Detect which cell encompasses the target text, then output its (x, y) center coordinate. 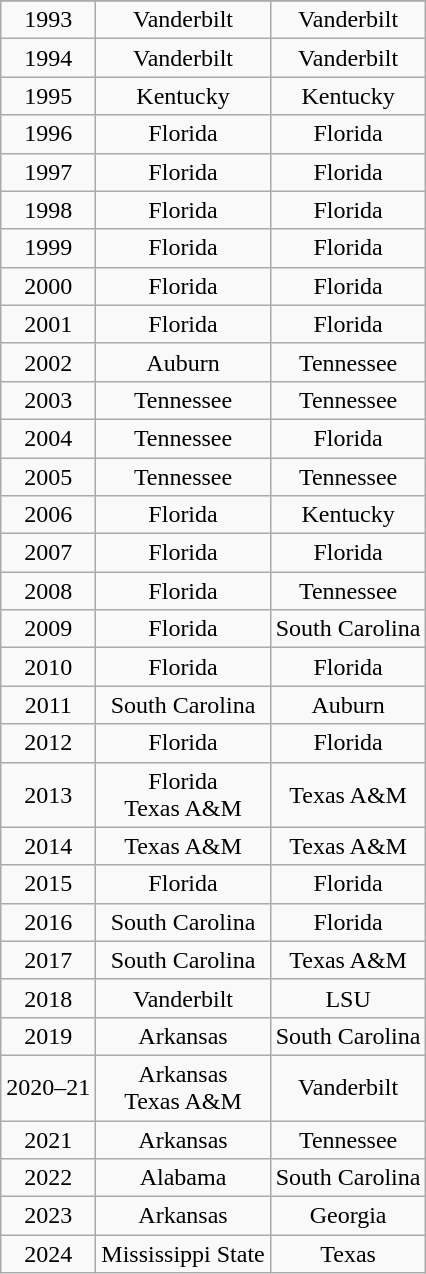
2013 (48, 794)
2021 (48, 1139)
2015 (48, 884)
2004 (48, 438)
Texas (348, 1254)
2010 (48, 667)
2024 (48, 1254)
Georgia (348, 1216)
2008 (48, 591)
2019 (48, 1036)
1993 (48, 20)
LSU (348, 998)
1999 (48, 248)
2014 (48, 846)
2007 (48, 553)
1998 (48, 210)
2006 (48, 515)
Alabama (183, 1178)
2003 (48, 400)
2009 (48, 629)
1994 (48, 58)
2011 (48, 705)
2016 (48, 922)
FloridaTexas A&M (183, 794)
2023 (48, 1216)
2017 (48, 960)
2000 (48, 286)
1997 (48, 172)
Mississippi State (183, 1254)
1995 (48, 96)
2012 (48, 743)
1996 (48, 134)
2018 (48, 998)
2002 (48, 362)
2020–21 (48, 1088)
2022 (48, 1178)
2001 (48, 324)
ArkansasTexas A&M (183, 1088)
2005 (48, 477)
